Search for the cell housing the specified text and yield its (X, Y) center coordinate. 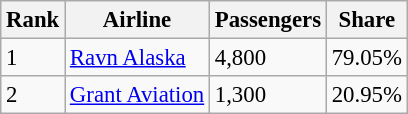
Rank (33, 20)
Airline (138, 20)
Share (366, 20)
2 (33, 95)
Grant Aviation (138, 95)
4,800 (268, 58)
Passengers (268, 20)
1,300 (268, 95)
79.05% (366, 58)
Ravn Alaska (138, 58)
20.95% (366, 95)
1 (33, 58)
